Find where the given text appears and provide that cell's center as [x, y] coordinate. 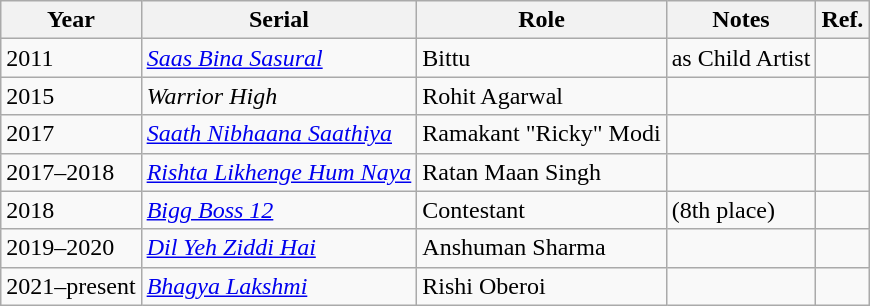
Rohit Agarwal [542, 96]
Ratan Maan Singh [542, 172]
Anshuman Sharma [542, 248]
Dil Yeh Ziddi Hai [279, 248]
(8th place) [741, 210]
2015 [71, 96]
Serial [279, 20]
Role [542, 20]
2017–2018 [71, 172]
Saas Bina Sasural [279, 58]
Contestant [542, 210]
Warrior High [279, 96]
Bigg Boss 12 [279, 210]
2011 [71, 58]
2021–present [71, 286]
2019–2020 [71, 248]
Notes [741, 20]
Ref. [842, 20]
Rishta Likhenge Hum Naya [279, 172]
2018 [71, 210]
Bittu [542, 58]
Ramakant "Ricky" Modi [542, 134]
Rishi Oberoi [542, 286]
Year [71, 20]
Bhagya Lakshmi [279, 286]
Saath Nibhaana Saathiya [279, 134]
2017 [71, 134]
as Child Artist [741, 58]
